Scan for the cell matching the given text and deliver its (X, Y) coordinate at center. 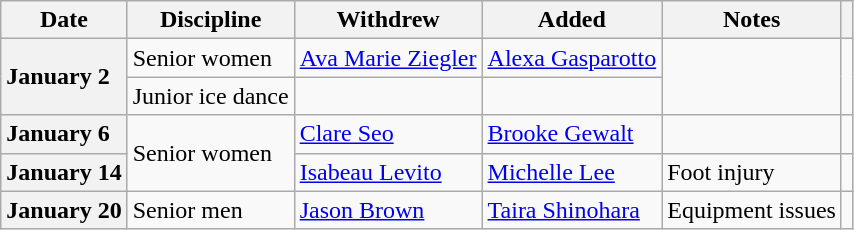
January 6 (64, 134)
Added (572, 20)
January 14 (64, 172)
Michelle Lee (572, 172)
Senior men (210, 210)
Notes (752, 20)
Date (64, 20)
Foot injury (752, 172)
Clare Seo (388, 134)
Withdrew (388, 20)
Discipline (210, 20)
January 20 (64, 210)
Junior ice dance (210, 96)
Taira Shinohara (572, 210)
Alexa Gasparotto (572, 58)
January 2 (64, 77)
Brooke Gewalt (572, 134)
Equipment issues (752, 210)
Isabeau Levito (388, 172)
Jason Brown (388, 210)
Ava Marie Ziegler (388, 58)
